For the text-containing cell, return its midpoint in [X, Y] coordinate format. 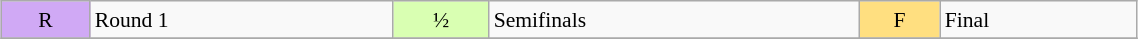
½ [440, 20]
Final [1038, 20]
F [900, 20]
Semifinals [674, 20]
R [46, 20]
Round 1 [242, 20]
